Determine the [X, Y] coordinate at the center of the cell enclosing the given text.  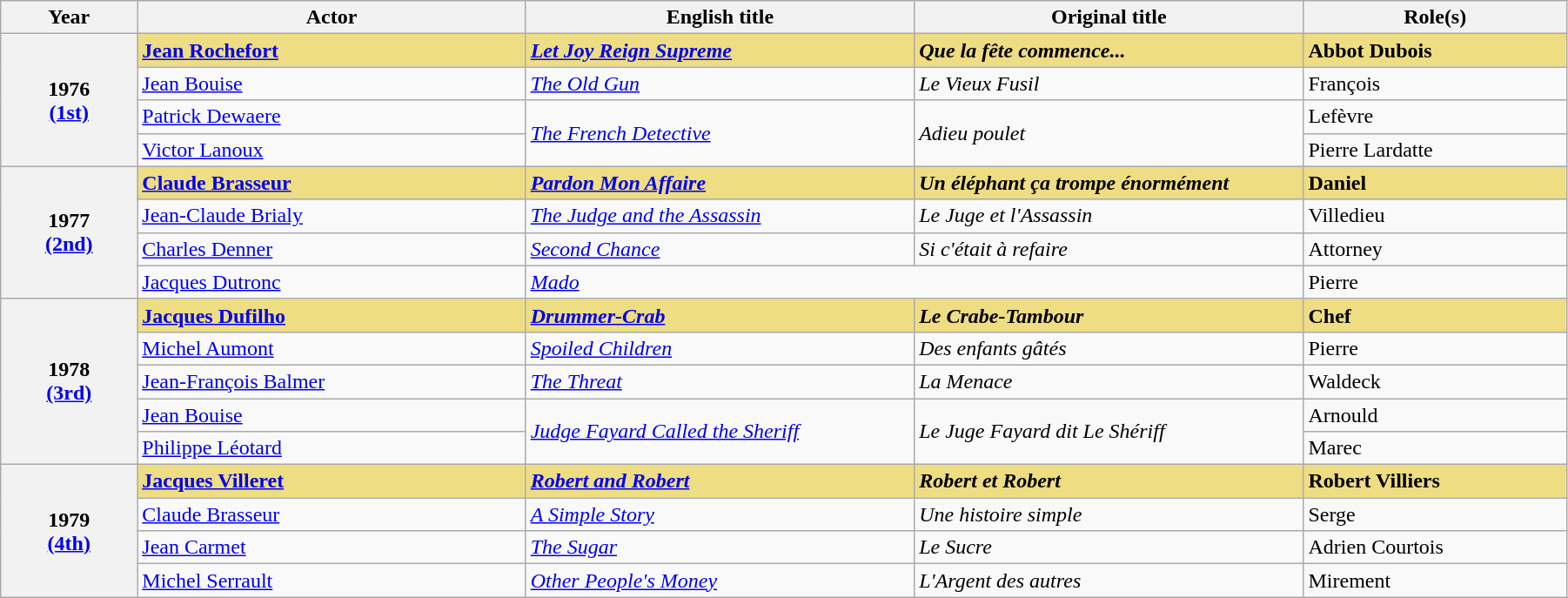
Le Juge et l'Assassin [1109, 216]
Role(s) [1435, 17]
Jean-Claude Brialy [332, 216]
The Judge and the Assassin [720, 216]
Philippe Léotard [332, 448]
Mirement [1435, 581]
Pierre Lardatte [1435, 150]
Pardon Mon Affaire [720, 183]
Villedieu [1435, 216]
Waldeck [1435, 381]
1977(2nd) [70, 232]
Si c'était à refaire [1109, 249]
Second Chance [720, 249]
Original title [1109, 17]
Que la fête commence... [1109, 50]
The Old Gun [720, 84]
Judge Fayard Called the Sheriff [720, 432]
L'Argent des autres [1109, 581]
1978(3rd) [70, 381]
Jean Rochefort [332, 50]
Serge [1435, 514]
Jacques Villeret [332, 481]
Actor [332, 17]
The French Detective [720, 133]
Other People's Money [720, 581]
Le Vieux Fusil [1109, 84]
Let Joy Reign Supreme [720, 50]
Adieu poulet [1109, 133]
Des enfants gâtés [1109, 348]
Daniel [1435, 183]
Drummer-Crab [720, 315]
Adrien Courtois [1435, 548]
Jean-François Balmer [332, 381]
Patrick Dewaere [332, 117]
Lefèvre [1435, 117]
Abbot Dubois [1435, 50]
The Threat [720, 381]
Jean Carmet [332, 548]
Arnould [1435, 415]
Une histoire simple [1109, 514]
Le Crabe-Tambour [1109, 315]
Attorney [1435, 249]
La Menace [1109, 381]
Victor Lanoux [332, 150]
Le Juge Fayard dit Le Shériff [1109, 432]
Jacques Dufilho [332, 315]
Year [70, 17]
1976(1st) [70, 100]
Chef [1435, 315]
Robert and Robert [720, 481]
Michel Aumont [332, 348]
Le Sucre [1109, 548]
Charles Denner [332, 249]
François [1435, 84]
Marec [1435, 448]
Mado [915, 282]
Un éléphant ça trompe énormément [1109, 183]
Robert et Robert [1109, 481]
Spoiled Children [720, 348]
1979(4th) [70, 531]
The Sugar [720, 548]
Jacques Dutronc [332, 282]
A Simple Story [720, 514]
Michel Serrault [332, 581]
Robert Villiers [1435, 481]
English title [720, 17]
